Capture the cell that displays the provided text and extract its (X, Y) central coordinate. 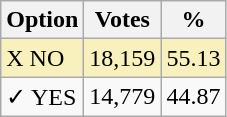
X NO (42, 58)
✓ YES (42, 97)
% (194, 20)
Option (42, 20)
44.87 (194, 97)
55.13 (194, 58)
18,159 (122, 58)
Votes (122, 20)
14,779 (122, 97)
